Return (x, y) of the center of cell containing provided text 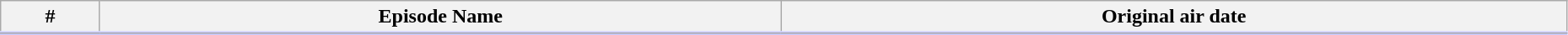
# (51, 17)
Episode Name (440, 17)
Original air date (1174, 17)
